Capture the cell that displays the provided text and extract its [X, Y] central coordinate. 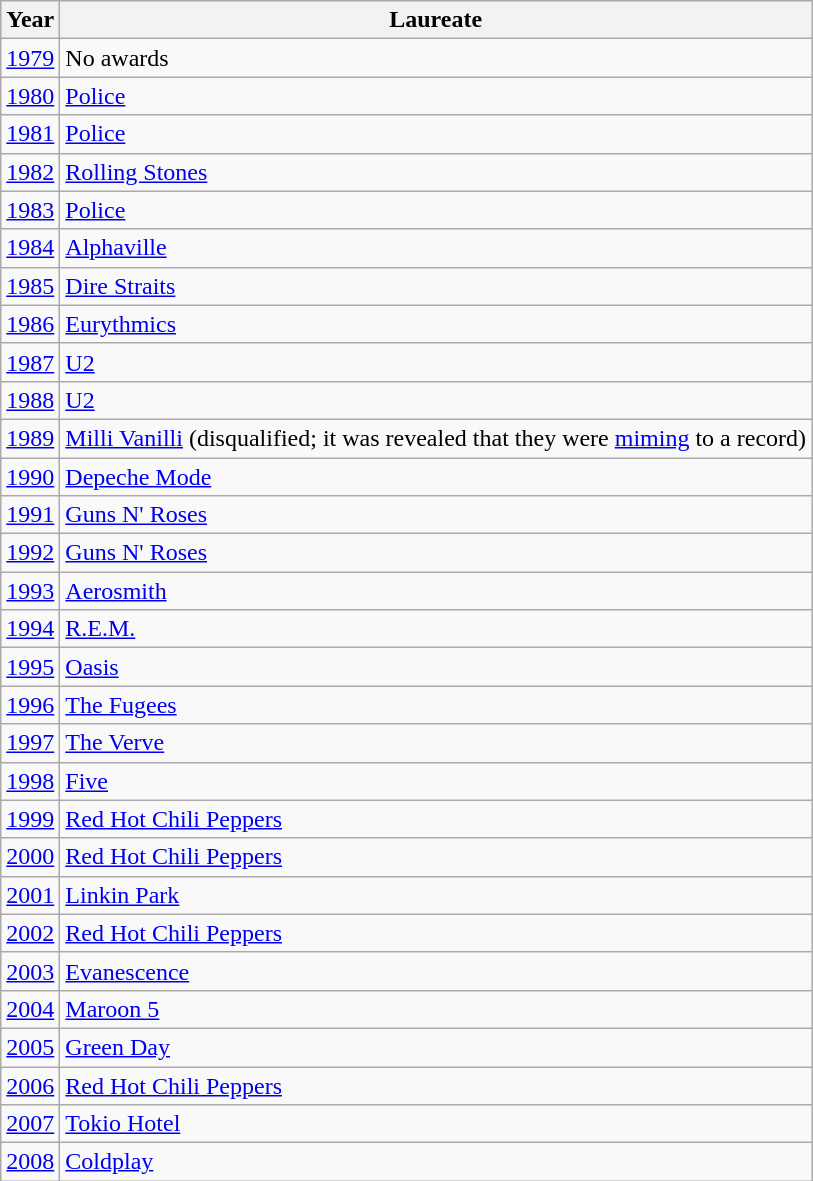
1999 [30, 819]
2005 [30, 1047]
1992 [30, 553]
1982 [30, 172]
Green Day [436, 1047]
Rolling Stones [436, 172]
No awards [436, 58]
1989 [30, 438]
Maroon 5 [436, 1009]
Tokio Hotel [436, 1124]
Coldplay [436, 1162]
1984 [30, 248]
The Verve [436, 743]
1988 [30, 400]
1990 [30, 477]
1993 [30, 591]
Alphaville [436, 248]
2003 [30, 971]
2006 [30, 1085]
Laureate [436, 20]
1996 [30, 705]
2000 [30, 857]
Oasis [436, 667]
Depeche Mode [436, 477]
2004 [30, 1009]
The Fugees [436, 705]
1983 [30, 210]
2001 [30, 895]
1987 [30, 362]
Evanescence [436, 971]
Year [30, 20]
Five [436, 781]
1995 [30, 667]
1985 [30, 286]
1981 [30, 134]
2002 [30, 933]
R.E.M. [436, 629]
2007 [30, 1124]
1979 [30, 58]
Aerosmith [436, 591]
2008 [30, 1162]
1991 [30, 515]
1980 [30, 96]
Eurythmics [436, 324]
Milli Vanilli (disqualified; it was revealed that they were miming to a record) [436, 438]
Dire Straits [436, 286]
Linkin Park [436, 895]
1986 [30, 324]
1994 [30, 629]
1997 [30, 743]
1998 [30, 781]
